Return (x, y) of the center of cell containing provided text 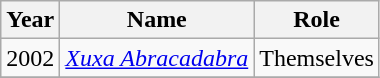
Name (157, 20)
2002 (30, 58)
Year (30, 20)
Xuxa Abracadabra (157, 58)
Themselves (317, 58)
Role (317, 20)
